Extract the (X, Y) coordinate from the center of the cell holding the provided text.  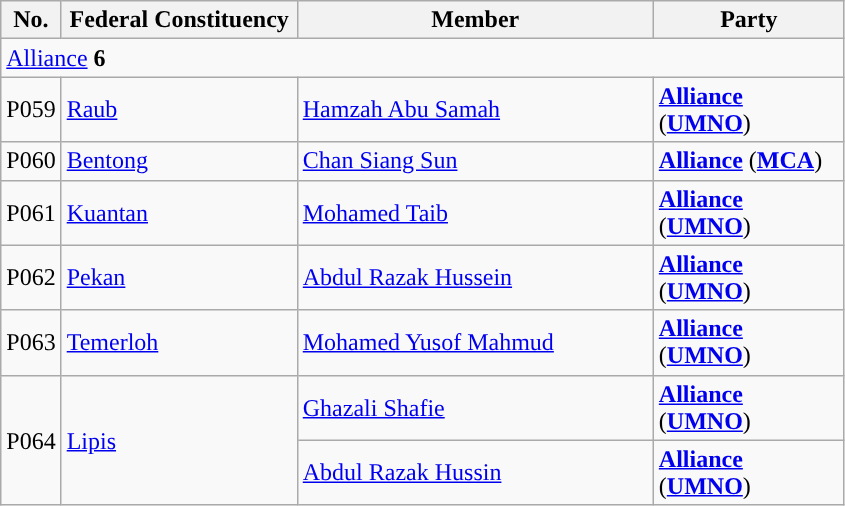
Federal Constituency (179, 20)
Hamzah Abu Samah (475, 110)
Alliance (MCA) (748, 161)
Lipis (179, 440)
P064 (31, 440)
P059 (31, 110)
Abdul Razak Hussin (475, 472)
Kuantan (179, 212)
No. (31, 20)
Mohamed Taib (475, 212)
Ghazali Shafie (475, 408)
P062 (31, 278)
Alliance 6 (423, 58)
Pekan (179, 278)
Raub (179, 110)
P060 (31, 161)
Party (748, 20)
Member (475, 20)
Chan Siang Sun (475, 161)
Abdul Razak Hussein (475, 278)
P061 (31, 212)
Temerloh (179, 342)
Bentong (179, 161)
P063 (31, 342)
Mohamed Yusof Mahmud (475, 342)
